Return [x, y] of the center of cell containing provided text 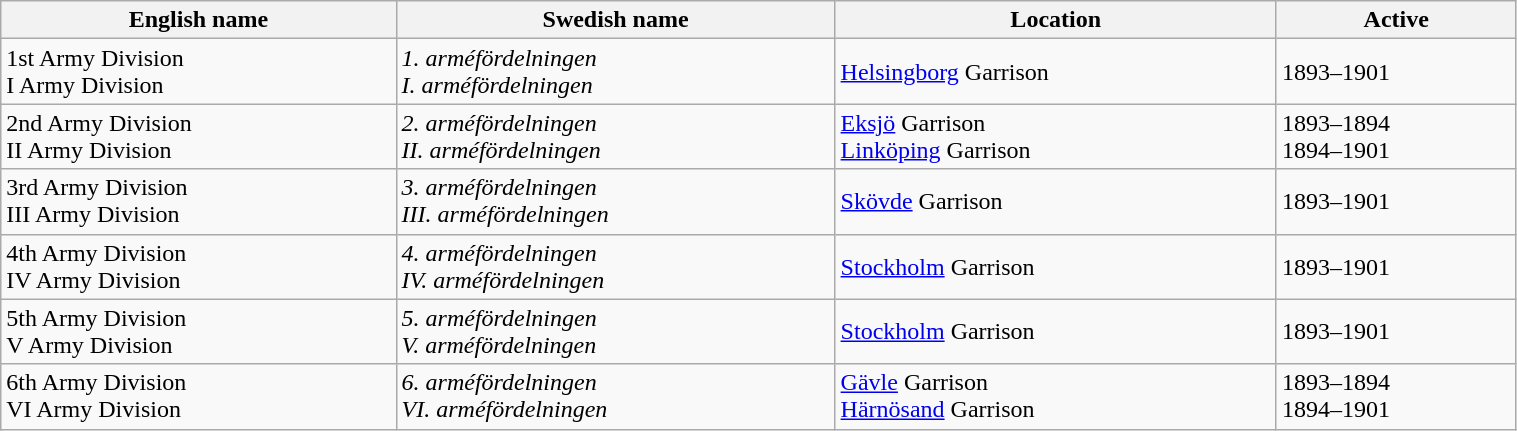
1. arméfördelningenI. arméfördelningen [616, 72]
2nd Army DivisionII Army Division [198, 136]
1st Army DivisionI Army Division [198, 72]
5. arméfördelningenV. arméfördelningen [616, 332]
4. arméfördelningenIV. arméfördelningen [616, 266]
4th Army DivisionIV Army Division [198, 266]
Helsingborg Garrison [1056, 72]
5th Army DivisionV Army Division [198, 332]
6. arméfördelningenVI. arméfördelningen [616, 396]
Active [1396, 20]
Skövde Garrison [1056, 202]
3rd Army DivisionIII Army Division [198, 202]
2. arméfördelningenII. arméfördelningen [616, 136]
English name [198, 20]
Swedish name [616, 20]
3. arméfördelningenIII. arméfördelningen [616, 202]
Location [1056, 20]
6th Army DivisionVI Army Division [198, 396]
Gävle GarrisonHärnösand Garrison [1056, 396]
Eksjö GarrisonLinköping Garrison [1056, 136]
